Provide the [x, y] coordinate of the cell's center where the given text is located.  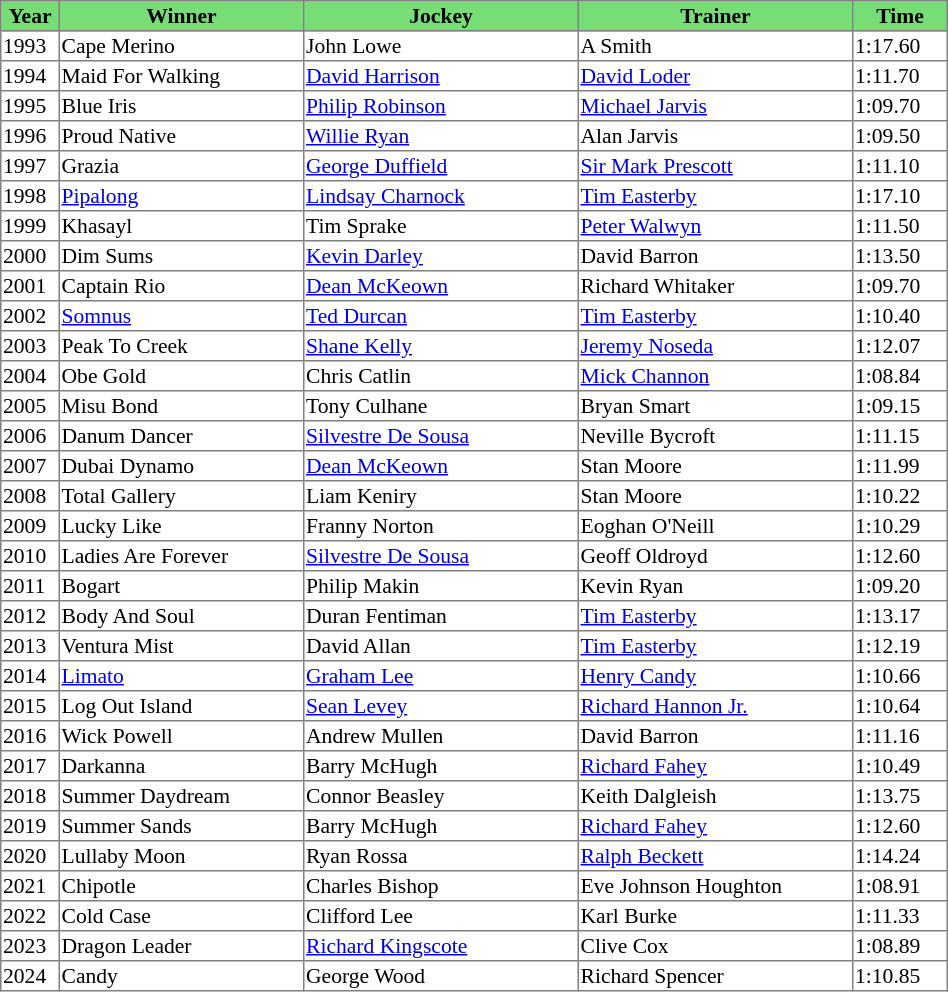
2004 [30, 376]
Dubai Dynamo [181, 466]
2017 [30, 766]
1993 [30, 46]
Connor Beasley [441, 796]
Mick Channon [715, 376]
2005 [30, 406]
Sean Levey [441, 706]
Henry Candy [715, 676]
Graham Lee [441, 676]
Charles Bishop [441, 886]
1:08.89 [900, 946]
Willie Ryan [441, 136]
1:10.66 [900, 676]
Geoff Oldroyd [715, 556]
Grazia [181, 166]
1:17.60 [900, 46]
1:11.70 [900, 76]
Philip Makin [441, 586]
Clive Cox [715, 946]
1:09.20 [900, 586]
Ventura Mist [181, 646]
Maid For Walking [181, 76]
Limato [181, 676]
Michael Jarvis [715, 106]
2013 [30, 646]
1996 [30, 136]
1997 [30, 166]
1994 [30, 76]
Body And Soul [181, 616]
1:14.24 [900, 856]
Kevin Ryan [715, 586]
Neville Bycroft [715, 436]
1:13.17 [900, 616]
Clifford Lee [441, 916]
1:11.10 [900, 166]
Dragon Leader [181, 946]
1:13.75 [900, 796]
Chris Catlin [441, 376]
David Harrison [441, 76]
Total Gallery [181, 496]
Eoghan O'Neill [715, 526]
Liam Keniry [441, 496]
2002 [30, 316]
2023 [30, 946]
Alan Jarvis [715, 136]
1998 [30, 196]
Ryan Rossa [441, 856]
George Duffield [441, 166]
Blue Iris [181, 106]
2024 [30, 976]
1:13.50 [900, 256]
Time [900, 16]
1:11.99 [900, 466]
Summer Sands [181, 826]
1:09.15 [900, 406]
1:10.29 [900, 526]
Pipalong [181, 196]
Keith Dalgleish [715, 796]
1:08.91 [900, 886]
2021 [30, 886]
Lindsay Charnock [441, 196]
Captain Rio [181, 286]
Tony Culhane [441, 406]
1:08.84 [900, 376]
Andrew Mullen [441, 736]
Ladies Are Forever [181, 556]
Candy [181, 976]
1:10.49 [900, 766]
1:12.07 [900, 346]
2010 [30, 556]
1:11.15 [900, 436]
Somnus [181, 316]
Richard Spencer [715, 976]
1:11.50 [900, 226]
Ralph Beckett [715, 856]
Ted Durcan [441, 316]
Bryan Smart [715, 406]
Proud Native [181, 136]
2008 [30, 496]
2007 [30, 466]
Tim Sprake [441, 226]
1:10.85 [900, 976]
Bogart [181, 586]
1:12.19 [900, 646]
1995 [30, 106]
1999 [30, 226]
2009 [30, 526]
Richard Whitaker [715, 286]
Jeremy Noseda [715, 346]
Karl Burke [715, 916]
2020 [30, 856]
Peter Walwyn [715, 226]
2015 [30, 706]
1:17.10 [900, 196]
George Wood [441, 976]
Jockey [441, 16]
Obe Gold [181, 376]
Winner [181, 16]
David Loder [715, 76]
Peak To Creek [181, 346]
2014 [30, 676]
Misu Bond [181, 406]
Trainer [715, 16]
Danum Dancer [181, 436]
2018 [30, 796]
2006 [30, 436]
Philip Robinson [441, 106]
Khasayl [181, 226]
1:11.33 [900, 916]
2019 [30, 826]
2022 [30, 916]
Dim Sums [181, 256]
Cape Merino [181, 46]
1:11.16 [900, 736]
Chipotle [181, 886]
2016 [30, 736]
Kevin Darley [441, 256]
A Smith [715, 46]
1:10.64 [900, 706]
2012 [30, 616]
1:10.40 [900, 316]
Eve Johnson Houghton [715, 886]
1:09.50 [900, 136]
Shane Kelly [441, 346]
Lucky Like [181, 526]
1:10.22 [900, 496]
2000 [30, 256]
Franny Norton [441, 526]
Log Out Island [181, 706]
2001 [30, 286]
Wick Powell [181, 736]
Darkanna [181, 766]
Lullaby Moon [181, 856]
John Lowe [441, 46]
2011 [30, 586]
Sir Mark Prescott [715, 166]
Duran Fentiman [441, 616]
2003 [30, 346]
Cold Case [181, 916]
David Allan [441, 646]
Richard Kingscote [441, 946]
Summer Daydream [181, 796]
Year [30, 16]
Richard Hannon Jr. [715, 706]
